Find where the given text appears and provide that cell's center as [X, Y] coordinate. 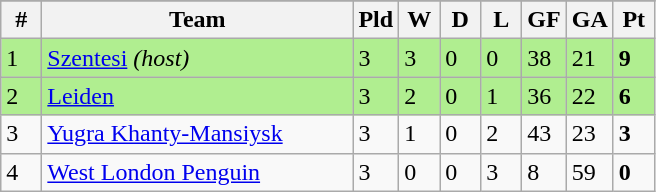
# [22, 20]
GA [590, 20]
4 [22, 172]
Szentesi (host) [198, 58]
Pt [634, 20]
8 [544, 172]
23 [590, 134]
Team [198, 20]
W [420, 20]
L [502, 20]
43 [544, 134]
9 [634, 58]
38 [544, 58]
GF [544, 20]
Pld [376, 20]
36 [544, 96]
59 [590, 172]
21 [590, 58]
22 [590, 96]
Leiden [198, 96]
D [460, 20]
6 [634, 96]
Yugra Khanty-Mansiysk [198, 134]
West London Penguin [198, 172]
